Identify which cell holds the provided text, then report its (X, Y) central coordinate. 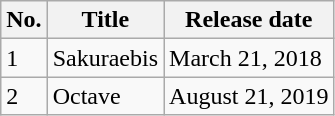
1 (24, 58)
Title (105, 20)
Sakuraebis (105, 58)
2 (24, 96)
No. (24, 20)
March 21, 2018 (249, 58)
Release date (249, 20)
Octave (105, 96)
August 21, 2019 (249, 96)
